Provide the [X, Y] coordinate of the cell's center where the given text is located.  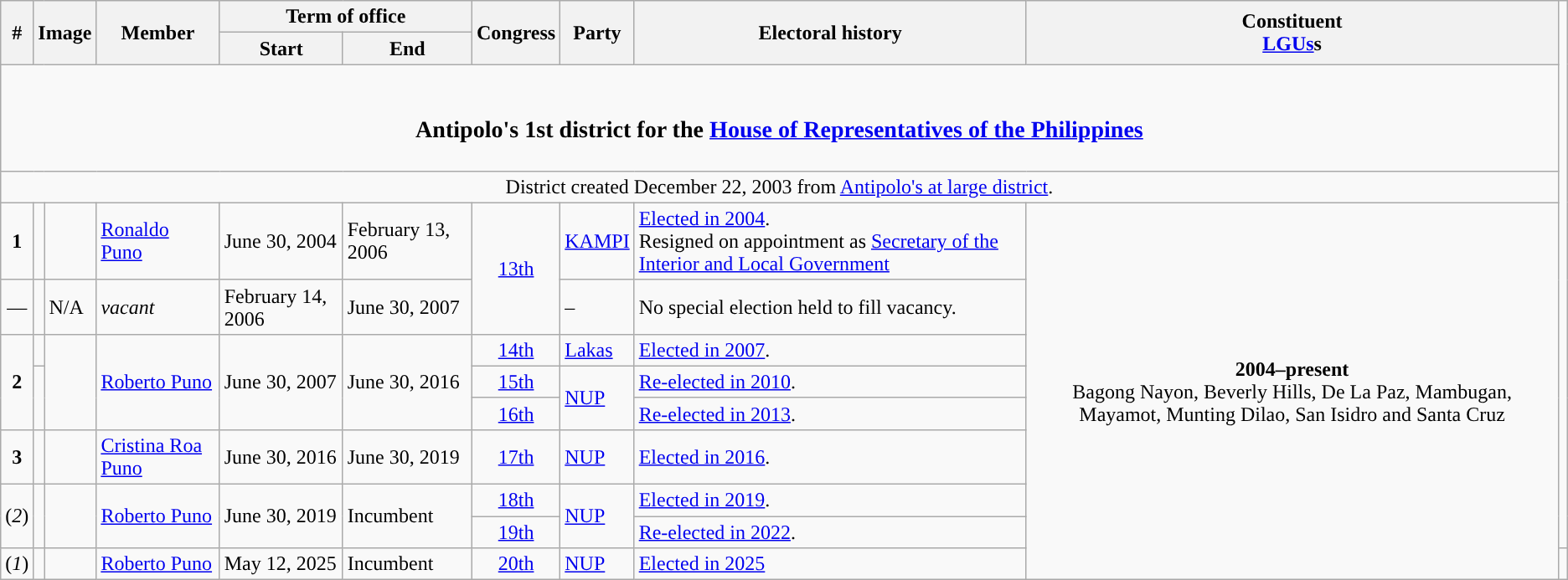
17th [516, 457]
13th [516, 268]
Ronaldo Puno [157, 241]
Cristina Roa Puno [157, 457]
Elected in 2016. [830, 457]
Congress [516, 33]
Start [281, 49]
February 14, 2006 [281, 306]
# [17, 33]
February 13, 2006 [407, 241]
May 12, 2025 [281, 564]
June 30, 2004 [281, 241]
Re-elected in 2010. [830, 382]
Term of office [345, 17]
2004–presentBagong Nayon, Beverly Hills, De La Paz, Mambugan, Mayamot, Munting Dilao, San Isidro and Santa Cruz [1292, 392]
Antipolo's 1st district for the House of Representatives of the Philippines [779, 117]
District created December 22, 2003 from Antipolo's at large district. [779, 187]
15th [516, 382]
1 [17, 241]
Re-elected in 2013. [830, 413]
16th [516, 413]
18th [516, 500]
Elected in 2007. [830, 350]
End [407, 49]
Elected in 2004.Resigned on appointment as Secretary of the Interior and Local Government [830, 241]
— [17, 306]
19th [516, 532]
3 [17, 457]
No special election held to fill vacancy. [830, 306]
(2) [17, 516]
Re-elected in 2022. [830, 532]
20th [516, 564]
N/A [70, 306]
Image [65, 33]
vacant [157, 306]
Lakas [597, 350]
– [597, 306]
Member [157, 33]
Party [597, 33]
KAMPI [597, 241]
ConstituentLGUss [1292, 33]
Elected in 2019. [830, 500]
14th [516, 350]
Elected in 2025 [830, 564]
(1) [17, 564]
2 [17, 382]
Electoral history [830, 33]
